Identify which cell holds the provided text, then report its (X, Y) central coordinate. 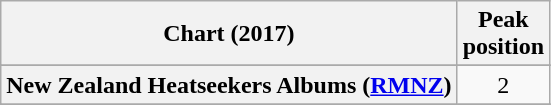
New Zealand Heatseekers Albums (RMNZ) (229, 85)
Chart (2017) (229, 34)
Peak position (503, 34)
2 (503, 85)
